Pinpoint the cell where the given text exists, returning its (X, Y) midpoint coordinate. 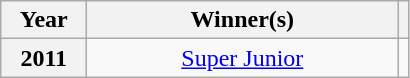
Year (44, 20)
Winner(s) (242, 20)
2011 (44, 58)
Super Junior (242, 58)
